Capture the cell that displays the provided text and extract its (X, Y) central coordinate. 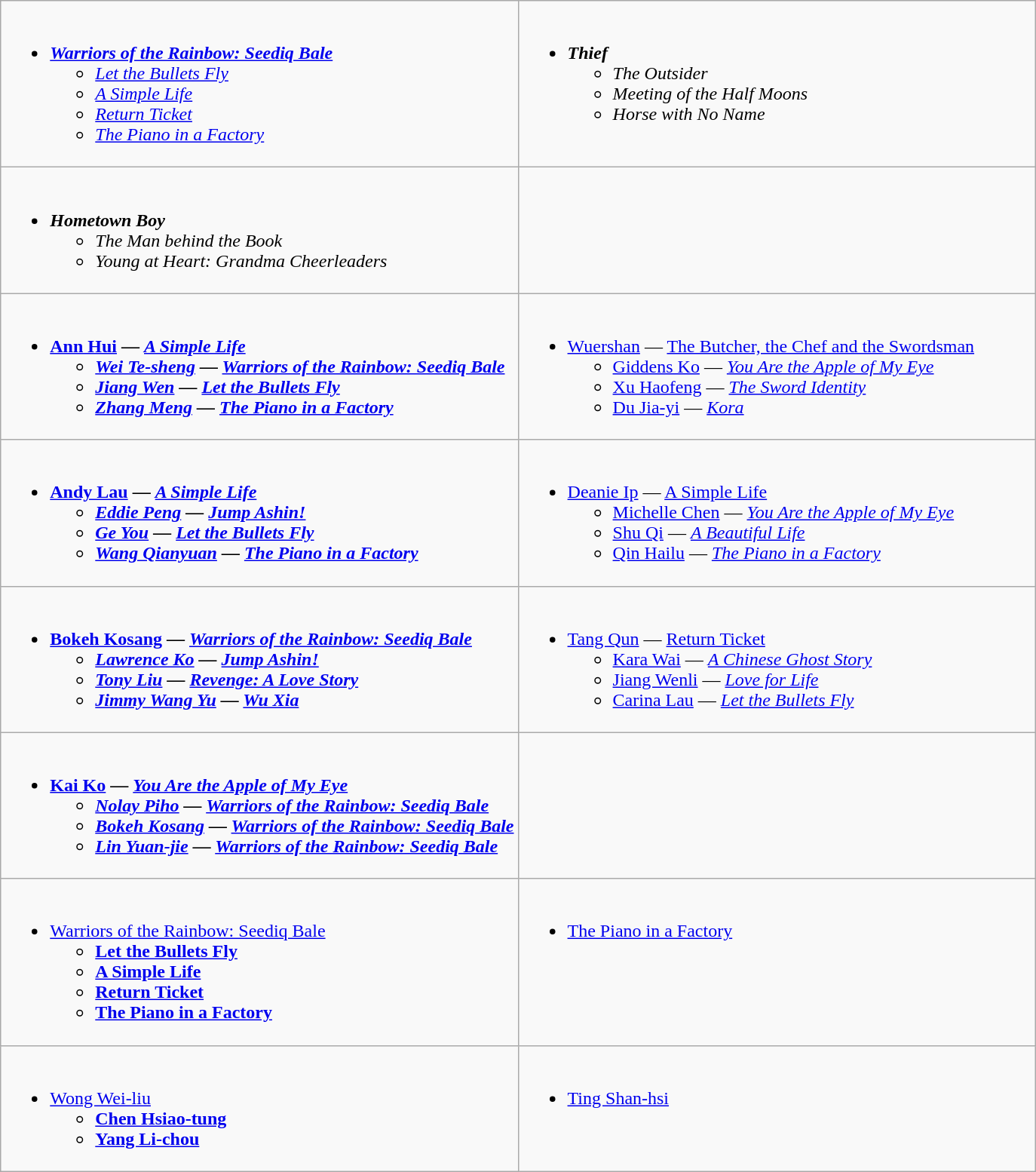
Andy Lau — A Simple LifeEddie Peng — Jump Ashin!Ge You — Let the Bullets FlyWang Qianyuan — The Piano in a Factory (259, 513)
Ann Hui — A Simple LifeWei Te-sheng — Warriors of the Rainbow: Seediq BaleJiang Wen — Let the Bullets FlyZhang Meng — The Piano in a Factory (259, 367)
ThiefThe OutsiderMeeting of the Half MoonsHorse with No Name (777, 84)
Hometown BoyThe Man behind the BookYoung at Heart: Grandma Cheerleaders (259, 231)
Wuershan — The Butcher, the Chef and the SwordsmanGiddens Ko — You Are the Apple of My EyeXu Haofeng — The Sword IdentityDu Jia-yi — Kora (777, 367)
The Piano in a Factory (777, 962)
Deanie Ip — A Simple LifeMichelle Chen — You Are the Apple of My EyeShu Qi — A Beautiful LifeQin Hailu — The Piano in a Factory (777, 513)
Tang Qun — Return TicketKara Wai — A Chinese Ghost StoryJiang Wenli — Love for LifeCarina Lau — Let the Bullets Fly (777, 659)
Ting Shan-hsi (777, 1109)
Bokeh Kosang — Warriors of the Rainbow: Seediq BaleLawrence Ko — Jump Ashin!Tony Liu — Revenge: A Love StoryJimmy Wang Yu — Wu Xia (259, 659)
Wong Wei-liuChen Hsiao-tungYang Li-chou (259, 1109)
